Search for the cell housing the specified text and yield its (x, y) center coordinate. 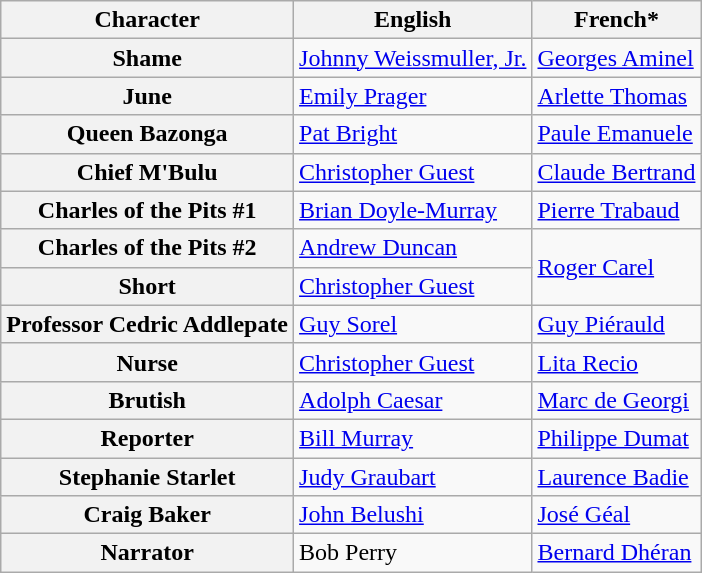
Short (148, 286)
Brutish (148, 400)
Emily Prager (413, 96)
José Géal (616, 515)
Chief M'Bulu (148, 172)
Charles of the Pits #2 (148, 248)
Roger Carel (616, 267)
Guy Piérauld (616, 324)
Andrew Duncan (413, 248)
Craig Baker (148, 515)
French* (616, 20)
Queen Bazonga (148, 134)
Narrator (148, 553)
Lita Recio (616, 362)
Philippe Dumat (616, 438)
Paule Emanuele (616, 134)
Reporter (148, 438)
Adolph Caesar (413, 400)
Stephanie Starlet (148, 477)
Guy Sorel (413, 324)
Professor Cedric Addlepate (148, 324)
Judy Graubart (413, 477)
Shame (148, 58)
Claude Bertrand (616, 172)
Bill Murray (413, 438)
Brian Doyle-Murray (413, 210)
Pierre Trabaud (616, 210)
Marc de Georgi (616, 400)
Bernard Dhéran (616, 553)
Laurence Badie (616, 477)
Pat Bright (413, 134)
Arlette Thomas (616, 96)
Nurse (148, 362)
English (413, 20)
Bob Perry (413, 553)
June (148, 96)
Johnny Weissmuller, Jr. (413, 58)
Character (148, 20)
Georges Aminel (616, 58)
John Belushi (413, 515)
Charles of the Pits #1 (148, 210)
